Extract the (x, y) coordinate from the center of the cell holding the provided text.  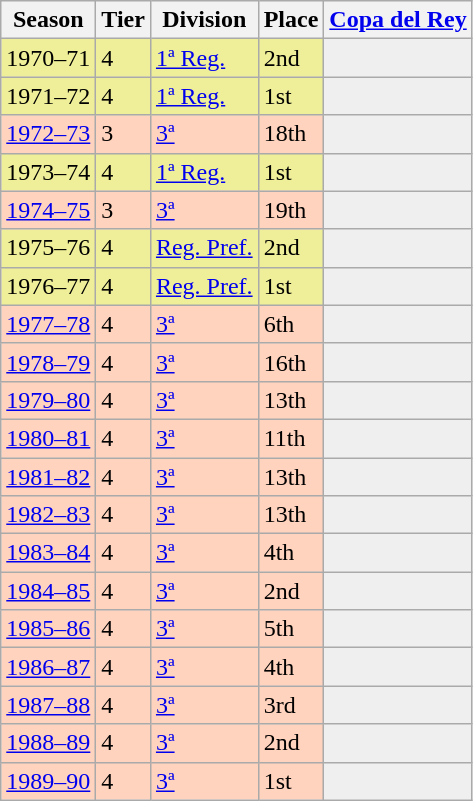
1979–80 (48, 400)
11th (291, 438)
1971–72 (48, 96)
16th (291, 362)
Season (48, 20)
1984–85 (48, 591)
6th (291, 324)
1974–75 (48, 210)
5th (291, 629)
Tier (124, 20)
1988–89 (48, 743)
1973–74 (48, 172)
1989–90 (48, 781)
1985–86 (48, 629)
1972–73 (48, 134)
18th (291, 134)
1987–88 (48, 705)
1975–76 (48, 248)
1980–81 (48, 438)
1982–83 (48, 515)
1977–78 (48, 324)
1970–71 (48, 58)
1983–84 (48, 553)
Copa del Rey (398, 20)
1978–79 (48, 362)
1976–77 (48, 286)
Division (204, 20)
Place (291, 20)
1986–87 (48, 667)
3rd (291, 705)
19th (291, 210)
1981–82 (48, 477)
